Return (X, Y) of the center of cell containing provided text 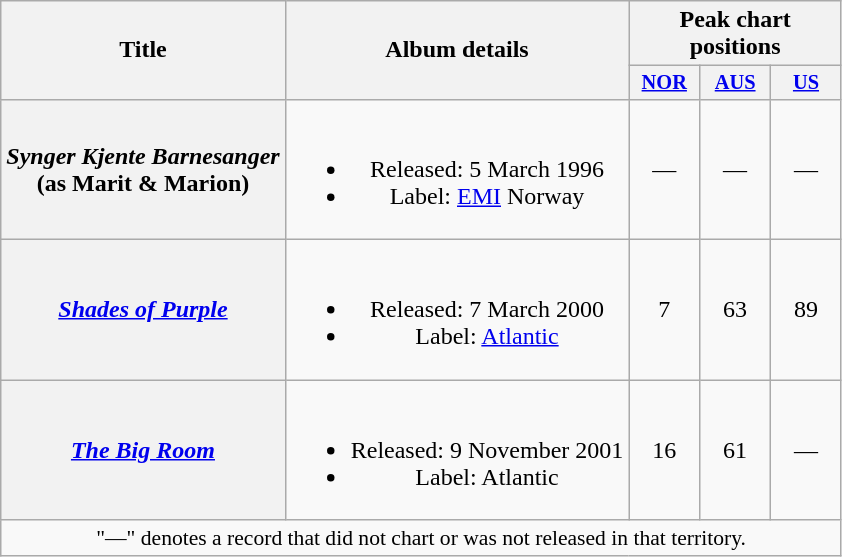
61 (736, 450)
Released: 7 March 2000Label: Atlantic (457, 310)
Released: 9 November 2001Label: Atlantic (457, 450)
Title (143, 50)
7 (664, 310)
The Big Room (143, 450)
16 (664, 450)
89 (806, 310)
AUS (736, 83)
"—" denotes a record that did not chart or was not released in that territory. (422, 538)
Released: 5 March 1996Label: EMI Norway (457, 169)
NOR (664, 83)
Shades of Purple (143, 310)
Album details (457, 50)
Synger Kjente Barnesanger(as Marit & Marion) (143, 169)
US (806, 83)
63 (736, 310)
Peak chart positions (736, 34)
